Detect which cell encompasses the target text, then output its [X, Y] center coordinate. 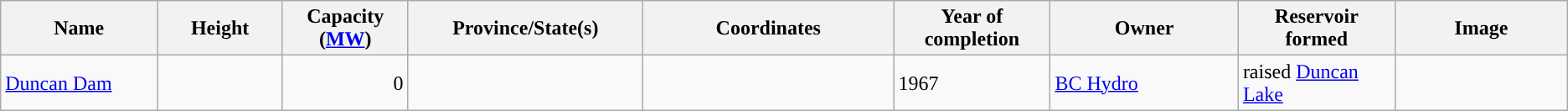
Coordinates [769, 29]
BC Hydro [1144, 82]
Capacity (MW) [345, 29]
raised Duncan Lake [1317, 82]
Duncan Dam [79, 82]
1967 [972, 82]
Reservoir formed [1317, 29]
Owner [1144, 29]
Year of completion [972, 29]
Height [220, 29]
Name [79, 29]
Province/State(s) [526, 29]
0 [345, 82]
Image [1481, 29]
